From the cell containing the given text, extract its center point as (x, y) coordinate. 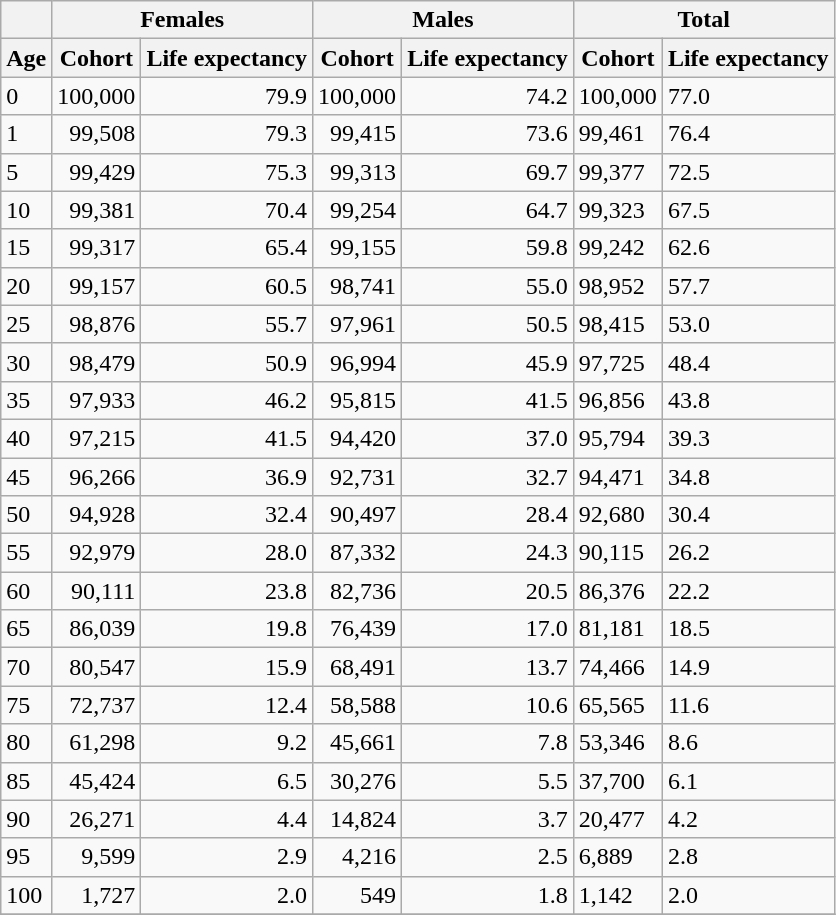
10 (26, 210)
68,491 (358, 667)
96,266 (96, 477)
9,599 (96, 857)
99,508 (96, 134)
57.7 (748, 286)
62.6 (748, 248)
2.9 (227, 857)
26,271 (96, 819)
9.2 (227, 743)
97,215 (96, 438)
30 (26, 362)
95,815 (358, 400)
34.8 (748, 477)
28.0 (227, 553)
85 (26, 781)
86,039 (96, 629)
50 (26, 515)
1 (26, 134)
6,889 (618, 857)
32.7 (488, 477)
20 (26, 286)
Age (26, 58)
50.9 (227, 362)
99,429 (96, 172)
20,477 (618, 819)
53,346 (618, 743)
1,142 (618, 895)
60.5 (227, 286)
4,216 (358, 857)
45.9 (488, 362)
94,420 (358, 438)
36.9 (227, 477)
96,994 (358, 362)
97,933 (96, 400)
99,381 (96, 210)
Males (444, 20)
55 (26, 553)
24.3 (488, 553)
98,952 (618, 286)
7.8 (488, 743)
549 (358, 895)
92,731 (358, 477)
99,461 (618, 134)
98,479 (96, 362)
6.5 (227, 781)
19.8 (227, 629)
65 (26, 629)
20.5 (488, 591)
75.3 (227, 172)
80 (26, 743)
75 (26, 705)
59.8 (488, 248)
86,376 (618, 591)
45,661 (358, 743)
3.7 (488, 819)
99,155 (358, 248)
98,876 (96, 324)
18.5 (748, 629)
30.4 (748, 515)
55.0 (488, 286)
90,115 (618, 553)
17.0 (488, 629)
79.3 (227, 134)
90,111 (96, 591)
98,741 (358, 286)
8.6 (748, 743)
77.0 (748, 96)
99,323 (618, 210)
35 (26, 400)
37.0 (488, 438)
100 (26, 895)
2.5 (488, 857)
76,439 (358, 629)
48.4 (748, 362)
99,415 (358, 134)
90 (26, 819)
11.6 (748, 705)
99,313 (358, 172)
50.5 (488, 324)
1.8 (488, 895)
74,466 (618, 667)
32.4 (227, 515)
25 (26, 324)
4.2 (748, 819)
70 (26, 667)
82,736 (358, 591)
15.9 (227, 667)
76.4 (748, 134)
14,824 (358, 819)
58,588 (358, 705)
53.0 (748, 324)
96,856 (618, 400)
13.7 (488, 667)
Total (704, 20)
22.2 (748, 591)
94,471 (618, 477)
99,254 (358, 210)
1,727 (96, 895)
98,415 (618, 324)
73.6 (488, 134)
45,424 (96, 781)
37,700 (618, 781)
65.4 (227, 248)
97,961 (358, 324)
30,276 (358, 781)
99,317 (96, 248)
97,725 (618, 362)
46.2 (227, 400)
67.5 (748, 210)
5 (26, 172)
Females (182, 20)
79.9 (227, 96)
0 (26, 96)
60 (26, 591)
39.3 (748, 438)
14.9 (748, 667)
99,157 (96, 286)
99,377 (618, 172)
92,680 (618, 515)
74.2 (488, 96)
61,298 (96, 743)
92,979 (96, 553)
10.6 (488, 705)
99,242 (618, 248)
69.7 (488, 172)
72,737 (96, 705)
70.4 (227, 210)
95,794 (618, 438)
64.7 (488, 210)
23.8 (227, 591)
72.5 (748, 172)
4.4 (227, 819)
45 (26, 477)
55.7 (227, 324)
40 (26, 438)
26.2 (748, 553)
28.4 (488, 515)
87,332 (358, 553)
90,497 (358, 515)
94,928 (96, 515)
95 (26, 857)
5.5 (488, 781)
65,565 (618, 705)
2.8 (748, 857)
15 (26, 248)
81,181 (618, 629)
12.4 (227, 705)
6.1 (748, 781)
80,547 (96, 667)
43.8 (748, 400)
